Detect which cell encompasses the target text, then output its [X, Y] center coordinate. 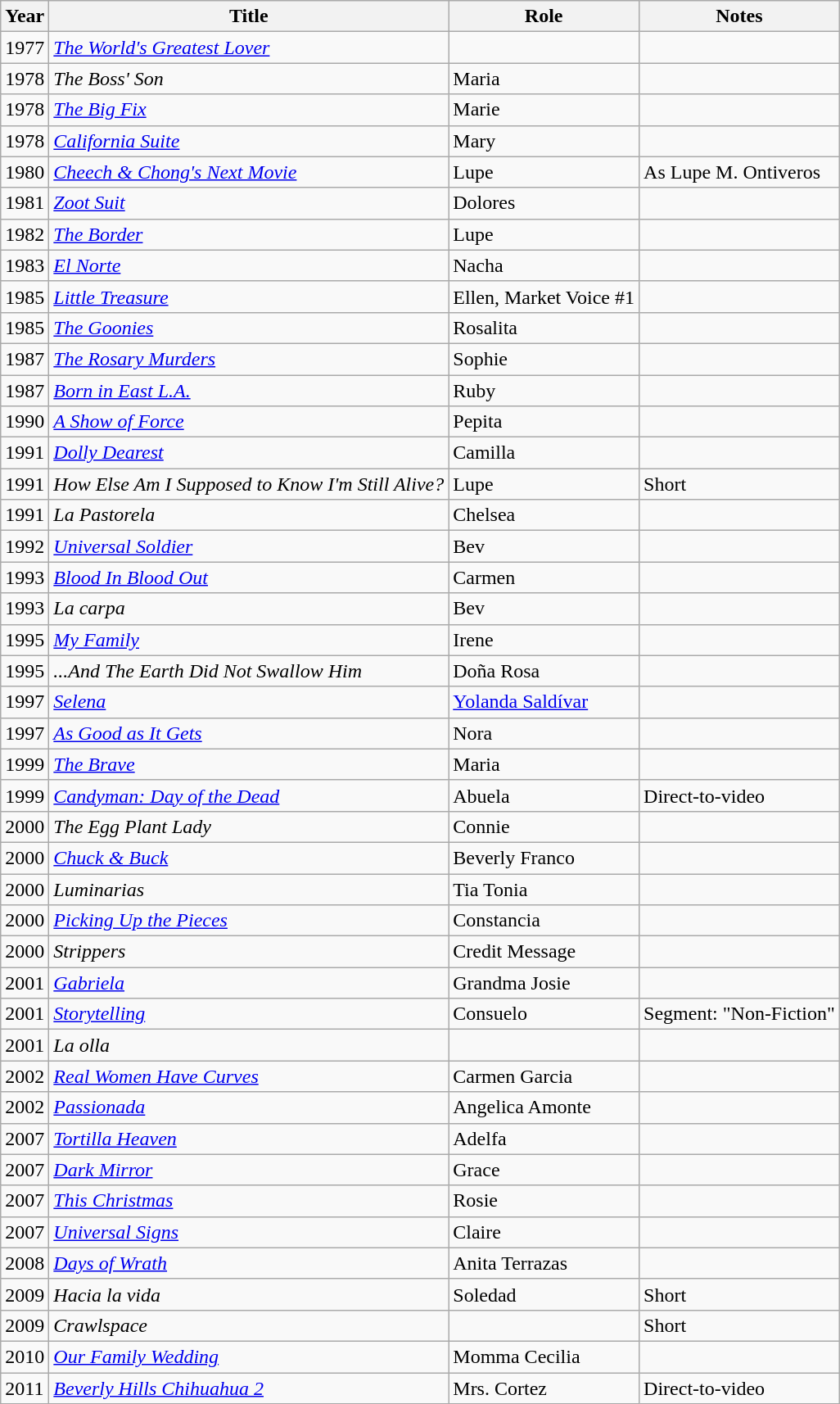
The Border [249, 234]
1990 [25, 422]
Grandma Josie [544, 983]
Real Women Have Curves [249, 1076]
Doña Rosa [544, 671]
Tortilla Heaven [249, 1139]
My Family [249, 640]
Blood In Blood Out [249, 577]
Segment: "Non-Fiction" [740, 1014]
Irene [544, 640]
The World's Greatest Lover [249, 48]
Notes [740, 16]
Soledad [544, 1294]
Yolanda Saldívar [544, 702]
Pepita [544, 422]
Angelica Amonte [544, 1107]
1982 [25, 234]
The Rosary Murders [249, 359]
Credit Message [544, 952]
La olla [249, 1045]
Hacia la vida [249, 1294]
Crawlspace [249, 1325]
Cheech & Chong's Next Movie [249, 172]
2011 [25, 1388]
The Boss' Son [249, 79]
1981 [25, 203]
Carmen [544, 577]
...And The Earth Did Not Swallow Him [249, 671]
Universal Signs [249, 1232]
Universal Soldier [249, 546]
Anita Terrazas [544, 1263]
Title [249, 16]
Chuck & Buck [249, 858]
Constancia [544, 921]
Tia Tonia [544, 889]
2008 [25, 1263]
Passionada [249, 1107]
Rosie [544, 1201]
Our Family Wedding [249, 1356]
El Norte [249, 265]
Momma Cecilia [544, 1356]
Claire [544, 1232]
California Suite [249, 141]
Selena [249, 702]
1983 [25, 265]
Grace [544, 1170]
As Lupe M. Ontiveros [740, 172]
Rosalita [544, 328]
Mary [544, 141]
This Christmas [249, 1201]
Ellen, Market Voice #1 [544, 297]
Luminarias [249, 889]
Nora [544, 733]
As Good as It Gets [249, 733]
Ruby [544, 391]
Zoot Suit [249, 203]
Connie [544, 827]
La carpa [249, 609]
Mrs. Cortez [544, 1388]
Beverly Franco [544, 858]
Role [544, 16]
La Pastorela [249, 515]
1992 [25, 546]
Gabriela [249, 983]
Year [25, 16]
Dark Mirror [249, 1170]
Strippers [249, 952]
Days of Wrath [249, 1263]
Consuelo [544, 1014]
The Goonies [249, 328]
Beverly Hills Chihuahua 2 [249, 1388]
The Big Fix [249, 110]
Little Treasure [249, 297]
Chelsea [544, 515]
Marie [544, 110]
Born in East L.A. [249, 391]
The Egg Plant Lady [249, 827]
Sophie [544, 359]
Dolly Dearest [249, 453]
2010 [25, 1356]
The Brave [249, 764]
Candyman: Day of the Dead [249, 795]
Carmen Garcia [544, 1076]
1980 [25, 172]
Dolores [544, 203]
A Show of Force [249, 422]
1977 [25, 48]
Storytelling [249, 1014]
Nacha [544, 265]
Abuela [544, 795]
How Else Am I Supposed to Know I'm Still Alive? [249, 484]
Camilla [544, 453]
Adelfa [544, 1139]
Picking Up the Pieces [249, 921]
